Search for the cell housing the specified text and yield its [X, Y] center coordinate. 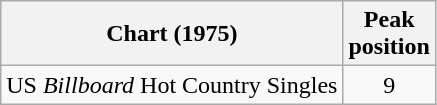
Chart (1975) [172, 34]
9 [389, 85]
US Billboard Hot Country Singles [172, 85]
Peak position [389, 34]
